Scan for the cell matching the given text and deliver its (X, Y) coordinate at center. 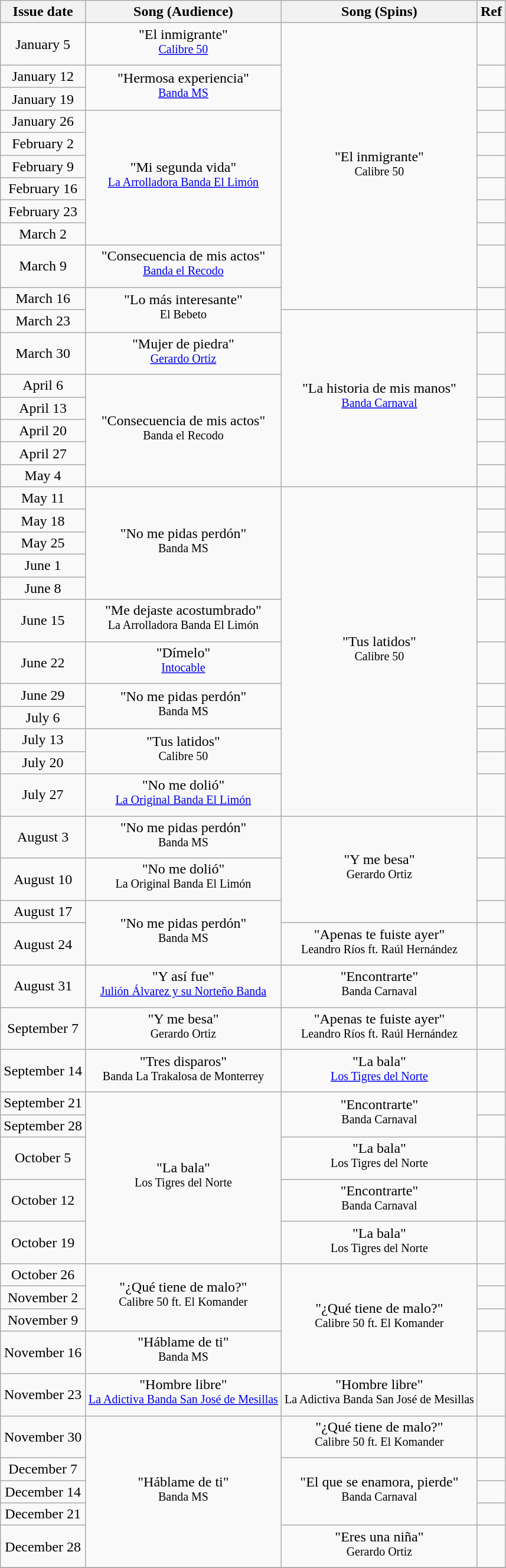
"La historia de mis manos"Banda Carnaval (379, 398)
August 31 (43, 986)
July 6 (43, 718)
Song (Audience) (183, 12)
June 22 (43, 663)
June 15 (43, 621)
February 9 (43, 167)
Ref (491, 12)
"Me dejaste acostumbrado"La Arrolladora Banda El Limón (183, 621)
February 2 (43, 144)
"Tres disparos"Banda La Trakalosa de Monterrey (183, 1071)
"Lo más interesante"El Bebeto (183, 309)
December 21 (43, 1514)
January 19 (43, 99)
July 20 (43, 762)
September 7 (43, 1029)
"Y así fue"Julión Álvarez y su Norteño Banda (183, 986)
November 30 (43, 1437)
"Eres una niña"Gerardo Ortiz (379, 1547)
December 7 (43, 1469)
"Mujer de piedra"Gerardo Ortiz (183, 354)
July 13 (43, 740)
February 23 (43, 211)
"Mi segunda vida"La Arrolladora Banda El Limón (183, 177)
August 24 (43, 944)
May 25 (43, 543)
Issue date (43, 12)
April 6 (43, 386)
October 19 (43, 1243)
August 10 (43, 879)
December 14 (43, 1492)
January 5 (43, 44)
January 12 (43, 76)
November 16 (43, 1352)
September 14 (43, 1071)
April 20 (43, 431)
November 2 (43, 1298)
October 26 (43, 1275)
August 17 (43, 912)
May 11 (43, 498)
August 3 (43, 837)
March 30 (43, 354)
"Dímelo"Intocable (183, 663)
October 12 (43, 1201)
Song (Spins) (379, 12)
July 27 (43, 795)
October 5 (43, 1158)
"Hermosa experiencia"Banda MS (183, 87)
March 23 (43, 321)
March 9 (43, 266)
June 29 (43, 695)
February 16 (43, 189)
April 13 (43, 408)
January 26 (43, 121)
November 23 (43, 1395)
September 21 (43, 1103)
May 4 (43, 475)
"El que se enamora, pierde"Banda Carnaval (379, 1492)
April 27 (43, 453)
May 18 (43, 520)
December 28 (43, 1547)
March 16 (43, 298)
June 1 (43, 566)
March 2 (43, 234)
June 8 (43, 588)
November 9 (43, 1320)
September 28 (43, 1126)
